Search for the cell housing the specified text and yield its [x, y] center coordinate. 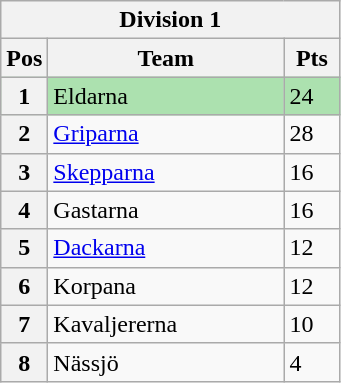
Griparna [166, 134]
6 [24, 286]
2 [24, 134]
Team [166, 58]
Gastarna [166, 210]
Eldarna [166, 96]
8 [24, 362]
5 [24, 248]
Pos [24, 58]
Pts [312, 58]
Korpana [166, 286]
24 [312, 96]
10 [312, 324]
1 [24, 96]
Kavaljererna [166, 324]
3 [24, 172]
Dackarna [166, 248]
Nässjö [166, 362]
Skepparna [166, 172]
Division 1 [170, 20]
7 [24, 324]
28 [312, 134]
